Search for the cell housing the specified text and yield its (x, y) center coordinate. 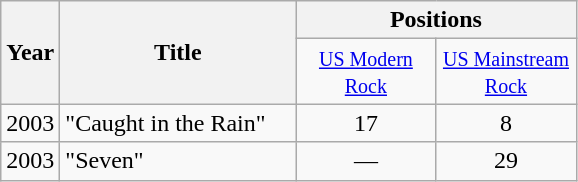
29 (506, 161)
Year (30, 52)
17 (366, 123)
Positions (436, 20)
"Caught in the Rain" (178, 123)
Title (178, 52)
US Mainstream Rock (506, 72)
8 (506, 123)
— (366, 161)
"Seven" (178, 161)
US Modern Rock (366, 72)
